For the text-containing cell, return its midpoint in (X, Y) coordinate format. 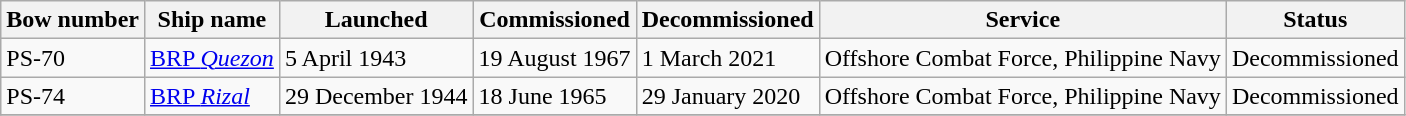
5 April 1943 (376, 58)
Commissioned (554, 20)
BRP Rizal (212, 96)
Bow number (73, 20)
1 March 2021 (728, 58)
Launched (376, 20)
18 June 1965 (554, 96)
19 August 1967 (554, 58)
Service (1022, 20)
Ship name (212, 20)
29 December 1944 (376, 96)
29 January 2020 (728, 96)
BRP Quezon (212, 58)
PS-74 (73, 96)
PS-70 (73, 58)
Status (1315, 20)
